Provide the (x, y) coordinate of the cell's center where the given text is located.  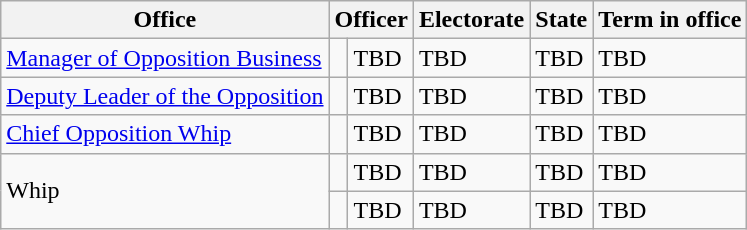
Office (165, 20)
Term in office (670, 20)
Electorate (471, 20)
Manager of Opposition Business (165, 58)
Whip (165, 191)
Officer (371, 20)
Chief Opposition Whip (165, 134)
Deputy Leader of the Opposition (165, 96)
State (562, 20)
